Locate the cell with the specified text and output its [x, y] center coordinate. 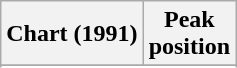
Chart (1991) [72, 34]
Peakposition [189, 34]
